Return the (x, y) coordinate for the center point of the cell that contains the specified text.  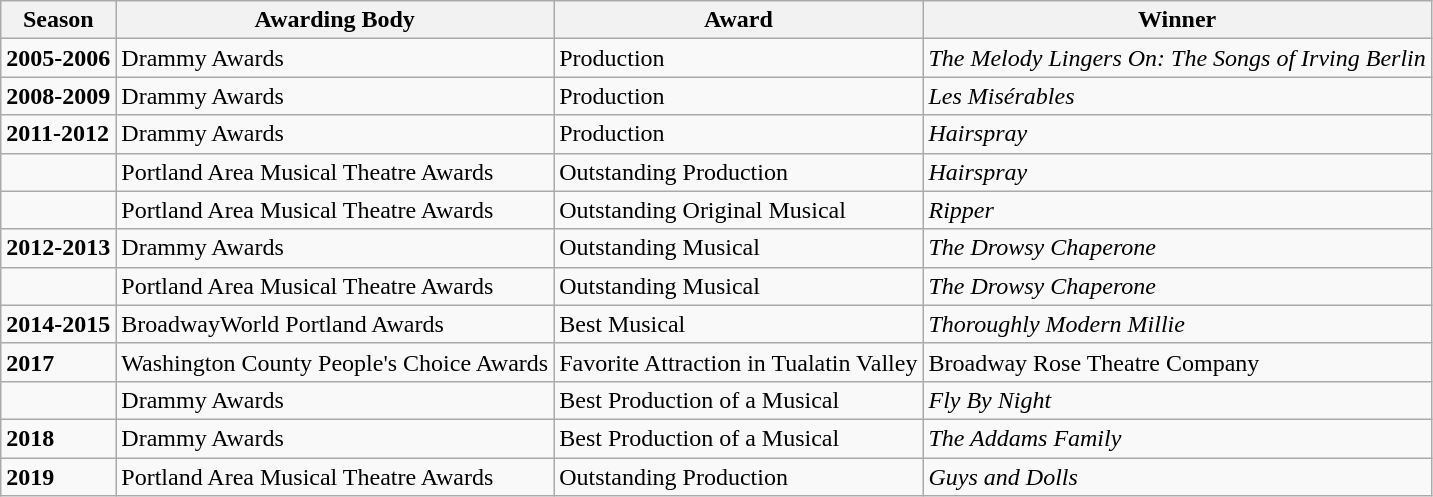
2012-2013 (58, 248)
The Melody Lingers On: The Songs of Irving Berlin (1177, 58)
Broadway Rose Theatre Company (1177, 362)
Washington County People's Choice Awards (335, 362)
Outstanding Original Musical (738, 210)
Fly By Night (1177, 400)
2014-2015 (58, 324)
Ripper (1177, 210)
Winner (1177, 20)
2005-2006 (58, 58)
2019 (58, 477)
2008-2009 (58, 96)
Award (738, 20)
Guys and Dolls (1177, 477)
Awarding Body (335, 20)
2011-2012 (58, 134)
Les Misérables (1177, 96)
Best Musical (738, 324)
Favorite Attraction in Tualatin Valley (738, 362)
The Addams Family (1177, 438)
2017 (58, 362)
Thoroughly Modern Millie (1177, 324)
2018 (58, 438)
BroadwayWorld Portland Awards (335, 324)
Season (58, 20)
